Identify which cell holds the provided text, then report its (X, Y) central coordinate. 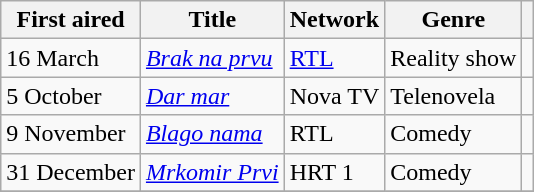
31 December (71, 172)
Mrkomir Prvi (212, 172)
9 November (71, 134)
Dar mar (212, 96)
First aired (71, 20)
Network (334, 20)
Brak na prvu (212, 58)
HRT 1 (334, 172)
Title (212, 20)
Nova TV (334, 96)
Reality show (454, 58)
Telenovela (454, 96)
16 March (71, 58)
Blago nama (212, 134)
Genre (454, 20)
5 October (71, 96)
